Extract the (X, Y) coordinate from the center of the cell holding the provided text.  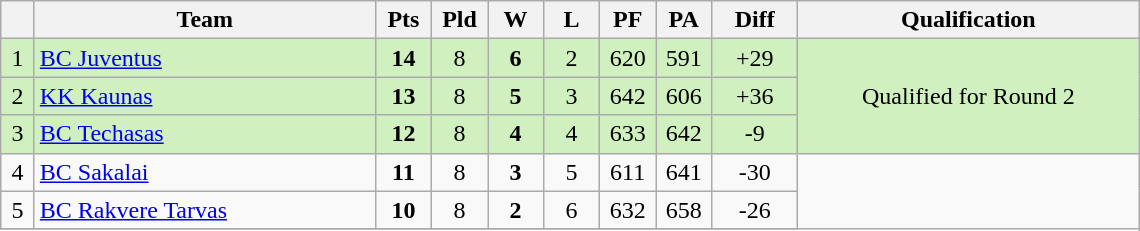
13 (403, 96)
Pts (403, 20)
14 (403, 58)
1 (18, 58)
Qualification (968, 20)
633 (628, 134)
-30 (755, 172)
PF (628, 20)
+29 (755, 58)
BC Techasas (204, 134)
+36 (755, 96)
Diff (755, 20)
641 (684, 172)
L (572, 20)
BC Juventus (204, 58)
KK Kaunas (204, 96)
-26 (755, 210)
PA (684, 20)
Qualified for Round 2 (968, 96)
Pld (459, 20)
10 (403, 210)
606 (684, 96)
12 (403, 134)
611 (628, 172)
BC Rakvere Tarvas (204, 210)
620 (628, 58)
Team (204, 20)
591 (684, 58)
11 (403, 172)
BC Sakalai (204, 172)
658 (684, 210)
-9 (755, 134)
W (516, 20)
632 (628, 210)
